Determine the [X, Y] coordinate at the center of the cell enclosing the given text.  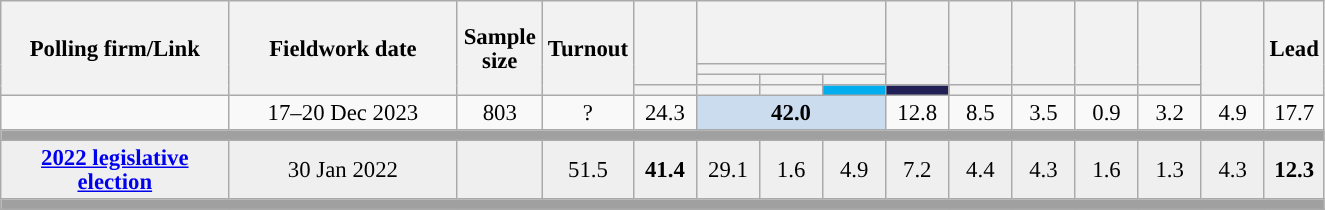
29.1 [728, 170]
Fieldwork date [343, 48]
0.9 [1106, 114]
4.4 [980, 170]
? [588, 114]
12.8 [918, 114]
24.3 [664, 114]
Turnout [588, 48]
17.7 [1294, 114]
2022 legislative election [115, 170]
1.3 [1170, 170]
Lead [1294, 48]
8.5 [980, 114]
3.2 [1170, 114]
Sample size [500, 48]
30 Jan 2022 [343, 170]
17–20 Dec 2023 [343, 114]
42.0 [790, 114]
7.2 [918, 170]
803 [500, 114]
12.3 [1294, 170]
Polling firm/Link [115, 48]
51.5 [588, 170]
41.4 [664, 170]
3.5 [1044, 114]
